Scan for the cell matching the given text and deliver its (x, y) coordinate at center. 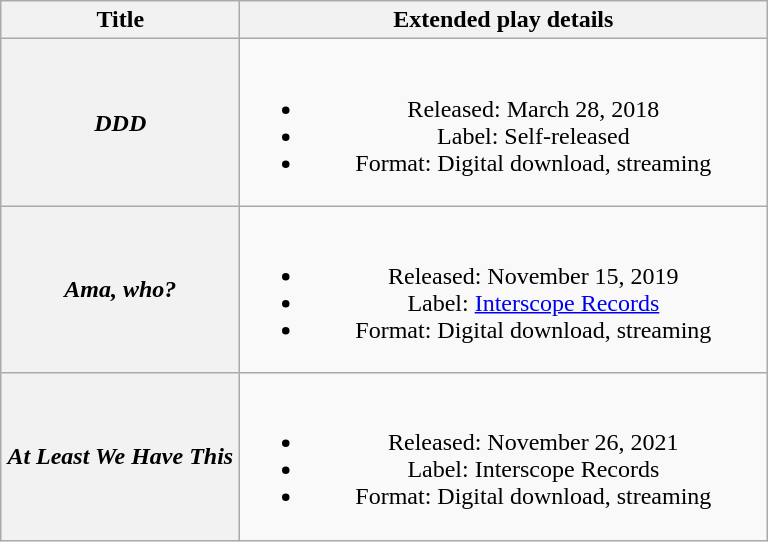
Title (120, 20)
Extended play details (504, 20)
Released: November 15, 2019Label: Interscope RecordsFormat: Digital download, streaming (504, 290)
Ama, who? (120, 290)
DDD (120, 122)
Released: March 28, 2018Label: Self-releasedFormat: Digital download, streaming (504, 122)
At Least We Have This (120, 456)
Released: November 26, 2021Label: Interscope RecordsFormat: Digital download, streaming (504, 456)
